Search for the cell housing the specified text and yield its [x, y] center coordinate. 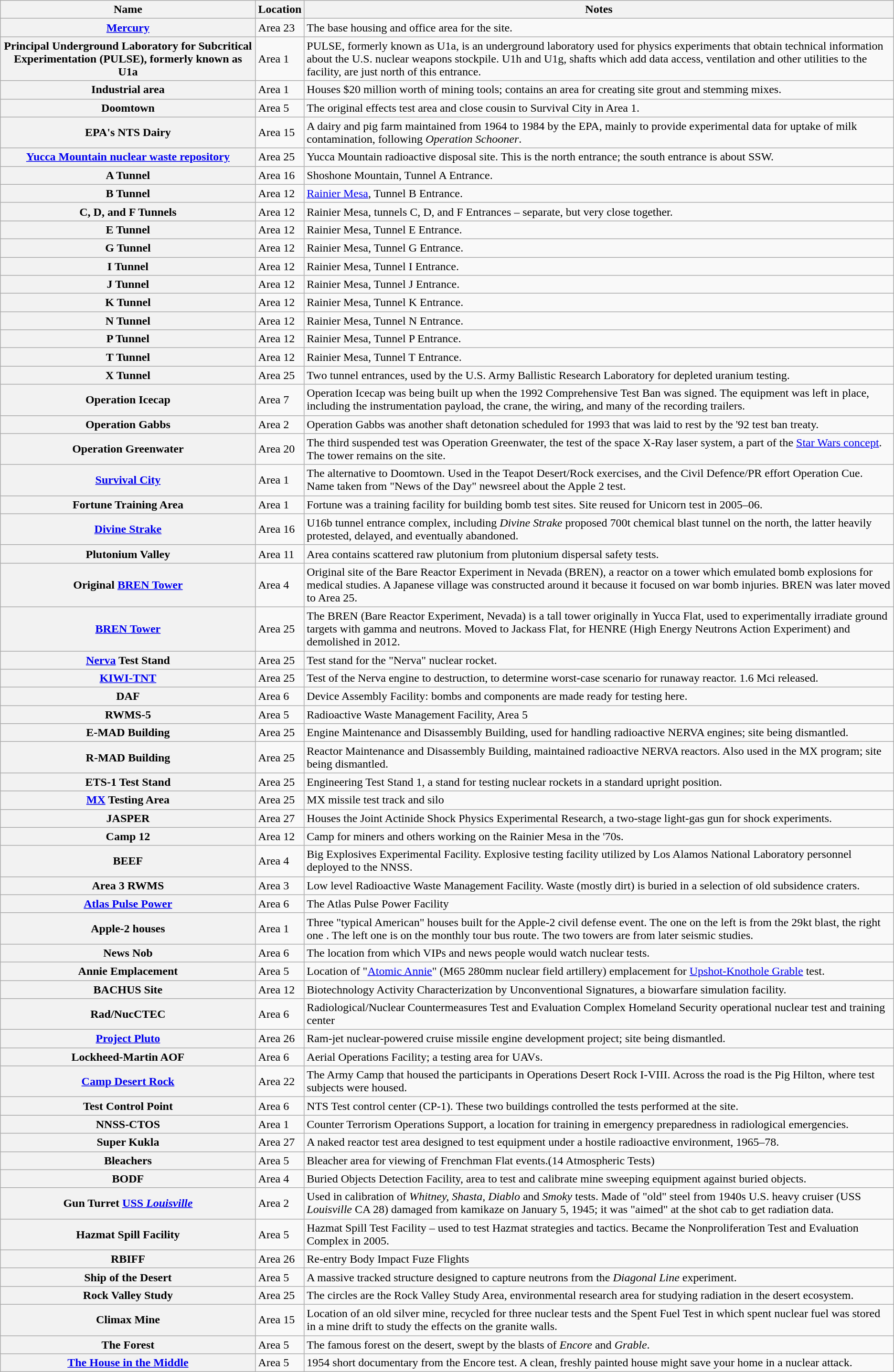
Rainier Mesa, Tunnel P Entrance. [599, 339]
Operation Icecap [128, 400]
1954 short documentary from the Encore test. A clean, freshly painted house might save your home in a nuclear attack. [599, 1363]
Engineering Test Stand 1, a stand for testing nuclear rockets in a standard upright position. [599, 782]
EPA's NTS Dairy [128, 133]
The Forest [128, 1345]
Area 11 [280, 554]
Annie Emplacement [128, 971]
Mercury [128, 28]
E Tunnel [128, 230]
Engine Maintenance and Disassembly Building, used for handling radioactive NERVA engines; site being dismantled. [599, 733]
G Tunnel [128, 248]
DAF [128, 697]
X Tunnel [128, 375]
Climax Mine [128, 1319]
Original BREN Tower [128, 585]
The famous forest on the desert, swept by the blasts of Encore and Grable. [599, 1345]
Yucca Mountain nuclear waste repository [128, 157]
News Nob [128, 953]
The circles are the Rock Valley Study Area, environmental research area for studying radiation in the desert ecosystem. [599, 1295]
Bleachers [128, 1161]
Radioactive Waste Management Facility, Area 5 [599, 715]
RWMS-5 [128, 715]
A Tunnel [128, 175]
Area 7 [280, 400]
Rock Valley Study [128, 1295]
N Tunnel [128, 321]
Test stand for the "Nerva" nuclear rocket. [599, 660]
Hazmat Spill Test Facility – used to test Hazmat strategies and tactics. Became the Nonproliferation Test and Evaluation Complex in 2005. [599, 1235]
Notes [599, 10]
Camp 12 [128, 836]
Nerva Test Stand [128, 660]
Counter Terrorism Operations Support, a location for training in emergency preparedness in radiological emergencies. [599, 1124]
Test Control Point [128, 1106]
Camp for miners and others working on the Rainier Mesa in the '70s. [599, 836]
Shoshone Mountain, Tunnel A Entrance. [599, 175]
Rad/NucCTEC [128, 1014]
R-MAD Building [128, 757]
Rainier Mesa, Tunnel J Entrance. [599, 285]
KIWI-TNT [128, 678]
BREN Tower [128, 629]
Divine Strake [128, 529]
Name [128, 10]
Ram-jet nuclear-powered cruise missile engine development project; site being dismantled. [599, 1039]
Rainier Mesa, Tunnel N Entrance. [599, 321]
Operation Gabbs [128, 424]
Yucca Mountain radioactive disposal site. This is the north entrance; the south entrance is about SSW. [599, 157]
Location of "Atomic Annie" (M65 280mm nuclear field artillery) emplacement for Upshot-Knothole Grable test. [599, 971]
Plutonium Valley [128, 554]
T Tunnel [128, 357]
MX Testing Area [128, 800]
Rainier Mesa, Tunnel G Entrance. [599, 248]
Rainier Mesa, Tunnel E Entrance. [599, 230]
Reactor Maintenance and Disassembly Building, maintained radioactive NERVA reactors. Also used in the MX program; site being dismantled. [599, 757]
Area 3 RWMS [128, 886]
Aerial Operations Facility; a testing area for UAVs. [599, 1057]
Area contains scattered raw plutonium from plutonium dispersal safety tests. [599, 554]
Gun Turret USS Louisville [128, 1203]
Rainier Mesa, Tunnel K Entrance. [599, 303]
I Tunnel [128, 266]
Bleacher area for viewing of Frenchman Flat events.(14 Atmospheric Tests) [599, 1161]
Project Pluto [128, 1039]
Biotechnology Activity Characterization by Unconventional Signatures, a biowarfare simulation facility. [599, 990]
Super Kukla [128, 1142]
Doomtown [128, 108]
Re-entry Body Impact Fuze Flights [599, 1259]
BODF [128, 1179]
NNSS-CTOS [128, 1124]
Rainier Mesa, Tunnel B Entrance. [599, 193]
MX missile test track and silo [599, 800]
Area 23 [280, 28]
Hazmat Spill Facility [128, 1235]
The original effects test area and close cousin to Survival City in Area 1. [599, 108]
K Tunnel [128, 303]
Radiological/Nuclear Countermeasures Test and Evaluation Complex Homeland Security operational nuclear test and training center [599, 1014]
Two tunnel entrances, used by the U.S. Army Ballistic Research Laboratory for depleted uranium testing. [599, 375]
B Tunnel [128, 193]
The base housing and office area for the site. [599, 28]
Rainier Mesa, Tunnel I Entrance. [599, 266]
BACHUS Site [128, 990]
Ship of the Desert [128, 1277]
J Tunnel [128, 285]
Apple-2 houses [128, 928]
BEEF [128, 861]
Fortune was a training facility for building bomb test sites. Site reused for Unicorn test in 2005–06. [599, 505]
Area 3 [280, 886]
Area 22 [280, 1082]
Atlas Pulse Power [128, 904]
The location from which VIPs and news people would watch nuclear tests. [599, 953]
The Atlas Pulse Power Facility [599, 904]
Operation Greenwater [128, 449]
Houses the Joint Actinide Shock Physics Experimental Research, a two-stage light-gas gun for shock experiments. [599, 818]
RBIFF [128, 1259]
Device Assembly Facility: bombs and components are made ready for testing here. [599, 697]
ETS-1 Test Stand [128, 782]
Camp Desert Rock [128, 1082]
E-MAD Building [128, 733]
Principal Underground Laboratory for Subcritical Experimentation (PULSE), formerly known as U1a [128, 59]
C, D, and F Tunnels [128, 211]
Houses $20 million worth of mining tools; contains an area for creating site grout and stemming mixes. [599, 90]
Test of the Nerva engine to destruction, to determine worst-case scenario for runaway reactor. 1.6 Mci released. [599, 678]
JASPER [128, 818]
The Army Camp that housed the participants in Operations Desert Rock I-VIII. Across the road is the Pig Hilton, where test subjects were housed. [599, 1082]
Rainier Mesa, Tunnel T Entrance. [599, 357]
Low level Radioactive Waste Management Facility. Waste (mostly dirt) is buried in a selection of old subsidence craters. [599, 886]
Industrial area [128, 90]
A massive tracked structure designed to capture neutrons from the Diagonal Line experiment. [599, 1277]
Rainier Mesa, tunnels C, D, and F Entrances – separate, but very close together. [599, 211]
Operation Gabbs was another shaft detonation scheduled for 1993 that was laid to rest by the '92 test ban treaty. [599, 424]
NTS Test control center (CP-1). These two buildings controlled the tests performed at the site. [599, 1106]
Area 20 [280, 449]
Survival City [128, 480]
Lockheed-Martin AOF [128, 1057]
The House in the Middle [128, 1363]
A naked reactor test area designed to test equipment under a hostile radioactive environment, 1965–78. [599, 1142]
P Tunnel [128, 339]
Buried Objects Detection Facility, area to test and calibrate mine sweeping equipment against buried objects. [599, 1179]
Location [280, 10]
Fortune Training Area [128, 505]
Big Explosives Experimental Facility. Explosive testing facility utilized by Los Alamos National Laboratory personnel deployed to the NNSS. [599, 861]
